Extract the [X, Y] coordinate from the center of the cell holding the provided text.  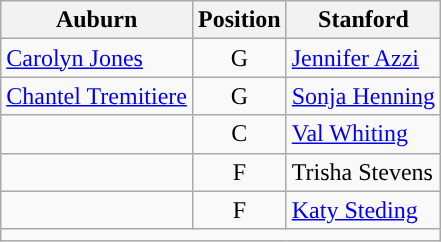
Jennifer Azzi [363, 58]
C [239, 134]
Sonja Henning [363, 96]
Trisha Stevens [363, 172]
Katy Steding [363, 210]
Carolyn Jones [97, 58]
Position [239, 20]
Chantel Tremitiere [97, 96]
Auburn [97, 20]
Stanford [363, 20]
Val Whiting [363, 134]
